Determine the (X, Y) coordinate at the center of the cell enclosing the given text.  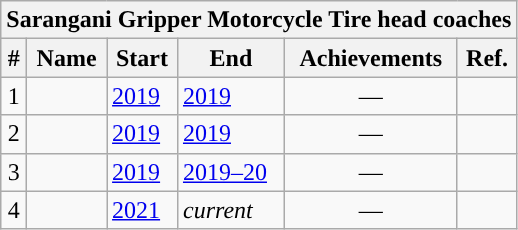
4 (14, 210)
# (14, 58)
Sarangani Gripper Motorcycle Tire head coaches (259, 20)
End (230, 58)
Name (67, 58)
Ref. (487, 58)
Start (142, 58)
1 (14, 96)
2021 (142, 210)
2 (14, 134)
Achievements (370, 58)
current (230, 210)
2019–20 (230, 172)
3 (14, 172)
